Return [X, Y] of the center of cell containing provided text 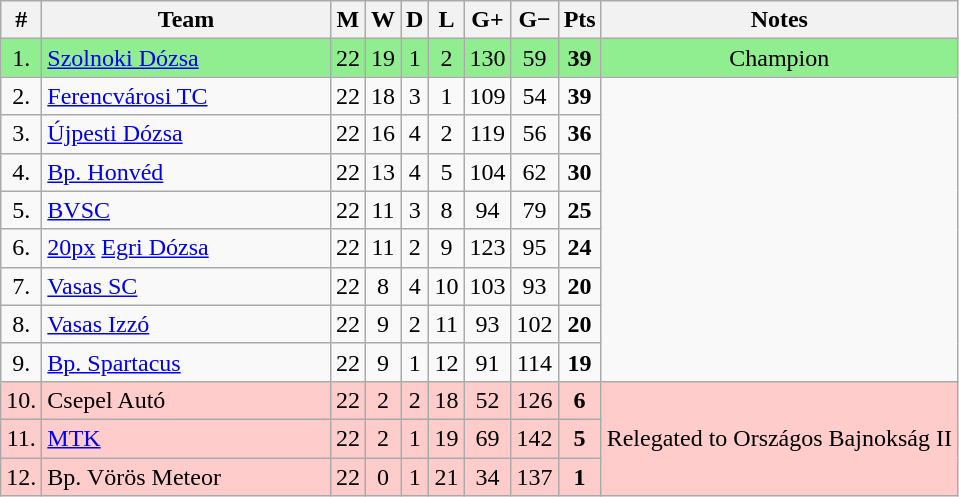
11. [22, 438]
Ferencvárosi TC [186, 96]
Vasas Izzó [186, 324]
4. [22, 172]
5. [22, 210]
G− [534, 20]
Csepel Autó [186, 400]
13 [382, 172]
94 [488, 210]
M [348, 20]
G+ [488, 20]
Pts [580, 20]
7. [22, 286]
103 [488, 286]
104 [488, 172]
Bp. Vörös Meteor [186, 477]
79 [534, 210]
119 [488, 134]
W [382, 20]
2. [22, 96]
30 [580, 172]
6. [22, 248]
36 [580, 134]
123 [488, 248]
MTK [186, 438]
69 [488, 438]
0 [382, 477]
114 [534, 362]
10. [22, 400]
20px Egri Dózsa [186, 248]
142 [534, 438]
137 [534, 477]
Champion [779, 58]
95 [534, 248]
109 [488, 96]
Bp. Spartacus [186, 362]
25 [580, 210]
24 [580, 248]
# [22, 20]
130 [488, 58]
9. [22, 362]
34 [488, 477]
56 [534, 134]
8. [22, 324]
Team [186, 20]
12. [22, 477]
3. [22, 134]
Vasas SC [186, 286]
54 [534, 96]
Szolnoki Dózsa [186, 58]
10 [446, 286]
52 [488, 400]
59 [534, 58]
BVSC [186, 210]
Notes [779, 20]
Bp. Honvéd [186, 172]
D [414, 20]
16 [382, 134]
21 [446, 477]
Újpesti Dózsa [186, 134]
62 [534, 172]
12 [446, 362]
102 [534, 324]
126 [534, 400]
6 [580, 400]
1. [22, 58]
Relegated to Országos Bajnokság II [779, 438]
91 [488, 362]
L [446, 20]
